Locate the cell with the specified text and output its [x, y] center coordinate. 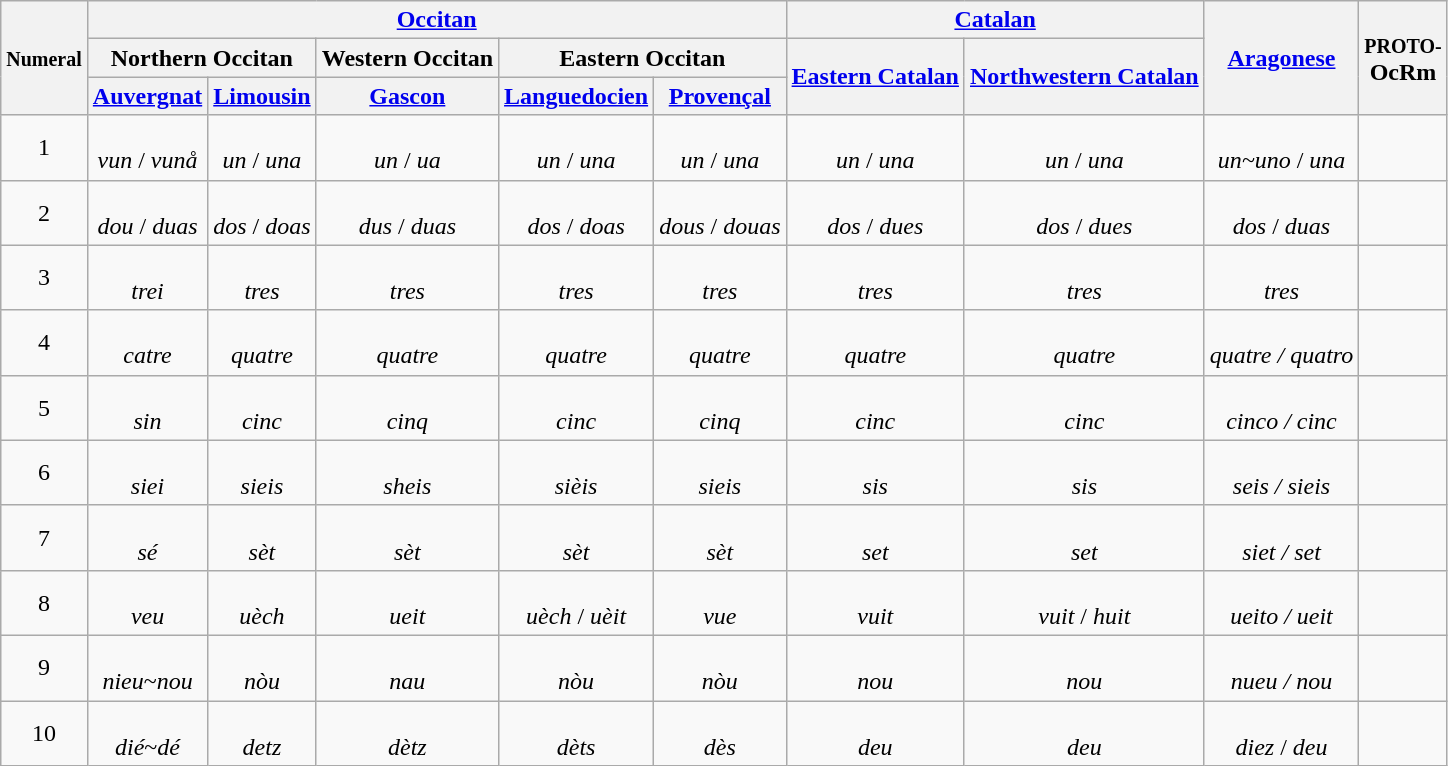
cinco / cinc [1282, 408]
vuit [875, 602]
catre [147, 342]
6 [44, 472]
Eastern Catalan [875, 77]
nueu / nou [1282, 668]
sheis [407, 472]
dètz [407, 732]
un~uno / una [1282, 148]
Eastern Occitan [643, 58]
3 [44, 278]
dous / douas [720, 212]
uèch [262, 602]
nau [407, 668]
Gascon [407, 96]
2 [44, 212]
sin [147, 408]
siei [147, 472]
sé [147, 538]
seis / sieis [1282, 472]
PROTO-OcRm [1403, 58]
Occitan [436, 20]
Catalan [995, 20]
Aragonese [1282, 58]
siet / set [1282, 538]
dou / duas [147, 212]
uèch / uèit [576, 602]
dèts [576, 732]
ueito / ueit [1282, 602]
Languedocien [576, 96]
un / ua [407, 148]
vun / vunå [147, 148]
dès [720, 732]
trei [147, 278]
Auvergnat [147, 96]
Western Occitan [407, 58]
vue [720, 602]
1 [44, 148]
dus / duas [407, 212]
4 [44, 342]
nieu~nou [147, 668]
9 [44, 668]
diez / deu [1282, 732]
vuit / huit [1084, 602]
8 [44, 602]
sièis [576, 472]
veu [147, 602]
7 [44, 538]
dos / duas [1282, 212]
Limousin [262, 96]
Northern Occitan [202, 58]
ueit [407, 602]
Numeral [44, 58]
Northwestern Catalan [1084, 77]
quatre / quatro [1282, 342]
detz [262, 732]
10 [44, 732]
5 [44, 408]
Provençal [720, 96]
dié~dé [147, 732]
